Determine the (x, y) coordinate at the center of the cell enclosing the given text.  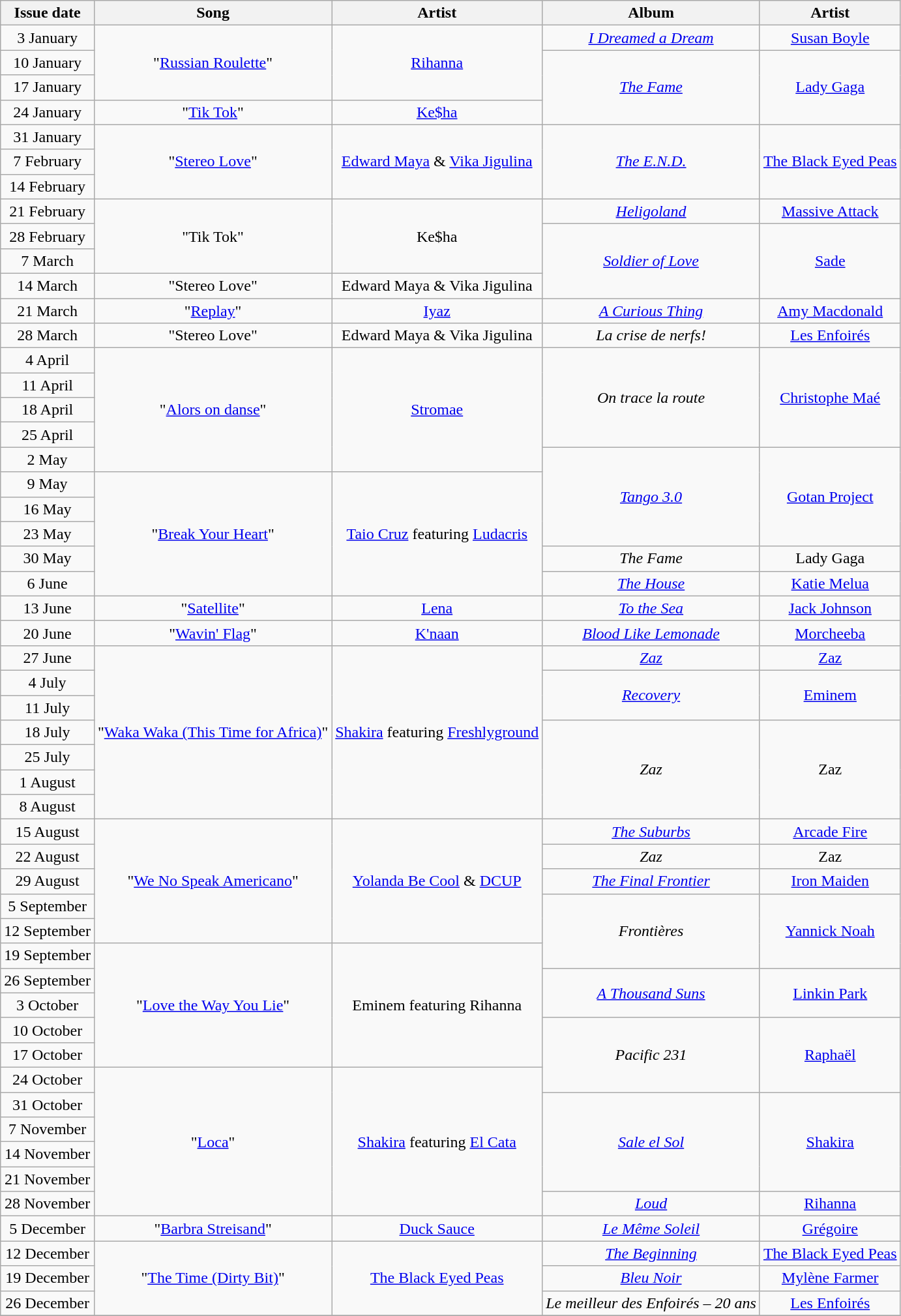
21 February (48, 211)
24 January (48, 112)
23 May (48, 534)
Issue date (48, 13)
Duck Sauce (437, 1229)
5 September (48, 906)
Shakira (830, 1142)
Blood Like Lemonade (651, 633)
4 April (48, 360)
Loud (651, 1204)
Lena (437, 608)
Pacific 231 (651, 1055)
Frontières (651, 931)
"Loca" (213, 1141)
"Russian Roulette" (213, 63)
14 November (48, 1154)
Heligoland (651, 211)
22 August (48, 856)
Raphaël (830, 1055)
14 March (48, 285)
11 July (48, 707)
A Thousand Suns (651, 993)
Song (213, 13)
26 September (48, 980)
La crise de nerfs! (651, 336)
1 August (48, 782)
"We No Speak Americano" (213, 881)
12 September (48, 931)
3 January (48, 38)
K'naan (437, 633)
10 October (48, 1030)
Stromae (437, 410)
9 May (48, 484)
Mylène Farmer (830, 1278)
29 August (48, 881)
Yolanda Be Cool & DCUP (437, 881)
16 May (48, 509)
8 August (48, 807)
Bleu Noir (651, 1278)
4 July (48, 682)
21 March (48, 311)
"Barbra Streisand" (213, 1229)
Recovery (651, 695)
A Curious Thing (651, 311)
To the Sea (651, 608)
Gotan Project (830, 497)
Tango 3.0 (651, 497)
20 June (48, 633)
12 December (48, 1253)
13 June (48, 608)
Amy Macdonald (830, 311)
19 December (48, 1278)
Sade (830, 261)
Soldier of Love (651, 261)
Eminem featuring Rihanna (437, 1005)
Album (651, 13)
Arcade Fire (830, 832)
The Suburbs (651, 832)
Susan Boyle (830, 38)
Morcheeba (830, 633)
14 February (48, 186)
10 January (48, 63)
Iyaz (437, 311)
31 January (48, 137)
7 February (48, 162)
5 December (48, 1229)
19 September (48, 956)
26 December (48, 1303)
7 November (48, 1130)
18 April (48, 410)
The E.N.D. (651, 162)
6 June (48, 583)
Taio Cruz featuring Ludacris (437, 534)
"Wavin' Flag" (213, 633)
27 June (48, 658)
17 January (48, 87)
11 April (48, 385)
The Beginning (651, 1253)
On trace la route (651, 398)
Sale el Sol (651, 1142)
Massive Attack (830, 211)
Grégoire (830, 1229)
18 July (48, 733)
The House (651, 583)
30 May (48, 559)
Le Même Soleil (651, 1229)
Linkin Park (830, 993)
28 February (48, 236)
28 March (48, 336)
Shakira featuring El Cata (437, 1141)
I Dreamed a Dream (651, 38)
Shakira featuring Freshlyground (437, 732)
3 October (48, 1005)
Christophe Maé (830, 398)
24 October (48, 1079)
7 March (48, 261)
Iron Maiden (830, 881)
17 October (48, 1055)
21 November (48, 1179)
"Waka Waka (This Time for Africa)" (213, 732)
The Final Frontier (651, 881)
Yannick Noah (830, 931)
2 May (48, 460)
15 August (48, 832)
31 October (48, 1105)
Jack Johnson (830, 608)
28 November (48, 1204)
Eminem (830, 695)
"Love the Way You Lie" (213, 1005)
Le meilleur des Enfoirés – 20 ans (651, 1303)
"The Time (Dirty Bit)" (213, 1278)
Katie Melua (830, 583)
25 July (48, 757)
"Break Your Heart" (213, 534)
"Alors on danse" (213, 410)
25 April (48, 435)
"Replay" (213, 311)
"Satellite" (213, 608)
